Identify which cell holds the provided text, then report its [x, y] central coordinate. 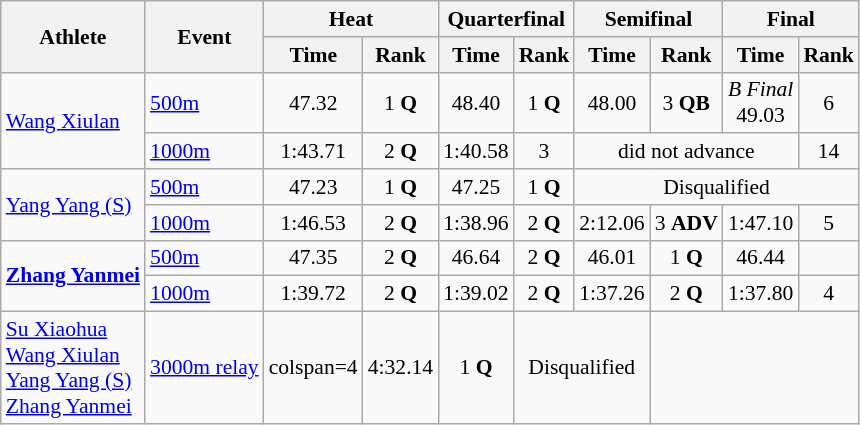
1:39.72 [314, 294]
Zhang Yanmei [73, 276]
1:37.26 [612, 294]
1:46.53 [314, 223]
14 [828, 152]
3 ADV [686, 223]
47.32 [314, 102]
3 QB [686, 102]
1:40.58 [476, 152]
3000m relay [204, 368]
46.64 [476, 258]
5 [828, 223]
Event [204, 36]
48.00 [612, 102]
did not advance [686, 152]
B Final 49.03 [760, 102]
48.40 [476, 102]
Su Xiaohua Wang Xiulan Yang Yang (S) Zhang Yanmei [73, 368]
2:12.06 [612, 223]
4 [828, 294]
47.23 [314, 187]
Quarterfinal [506, 19]
Yang Yang (S) [73, 204]
1:38.96 [476, 223]
47.35 [314, 258]
colspan=4 [314, 368]
46.44 [760, 258]
46.01 [612, 258]
Semifinal [648, 19]
47.25 [476, 187]
1:47.10 [760, 223]
6 [828, 102]
Wang Xiulan [73, 120]
4:32.14 [400, 368]
Heat [352, 19]
1:43.71 [314, 152]
Athlete [73, 36]
Final [791, 19]
1:37.80 [760, 294]
1:39.02 [476, 294]
3 [544, 152]
